Return (x, y) of the center of cell containing provided text 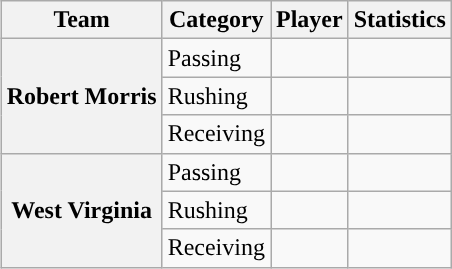
Category (216, 20)
Robert Morris (82, 96)
Team (82, 20)
Player (309, 20)
West Virginia (82, 210)
Statistics (400, 20)
